Find where the given text appears and provide that cell's center as (X, Y) coordinate. 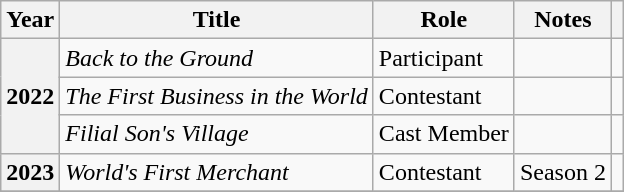
The First Business in the World (217, 96)
Participant (444, 58)
Back to the Ground (217, 58)
2023 (30, 172)
World's First Merchant (217, 172)
Notes (562, 20)
Title (217, 20)
Filial Son's Village (217, 134)
Year (30, 20)
Role (444, 20)
Season 2 (562, 172)
2022 (30, 96)
Cast Member (444, 134)
